Extract the [x, y] coordinate from the center of the cell holding the provided text.  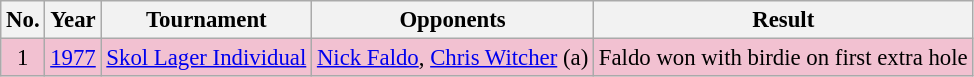
1977 [73, 58]
Faldo won with birdie on first extra hole [784, 58]
Year [73, 20]
Result [784, 20]
Opponents [453, 20]
Tournament [206, 20]
No. [23, 20]
Nick Faldo, Chris Witcher (a) [453, 58]
1 [23, 58]
Skol Lager Individual [206, 58]
